Locate the cell with the specified text and output its (X, Y) center coordinate. 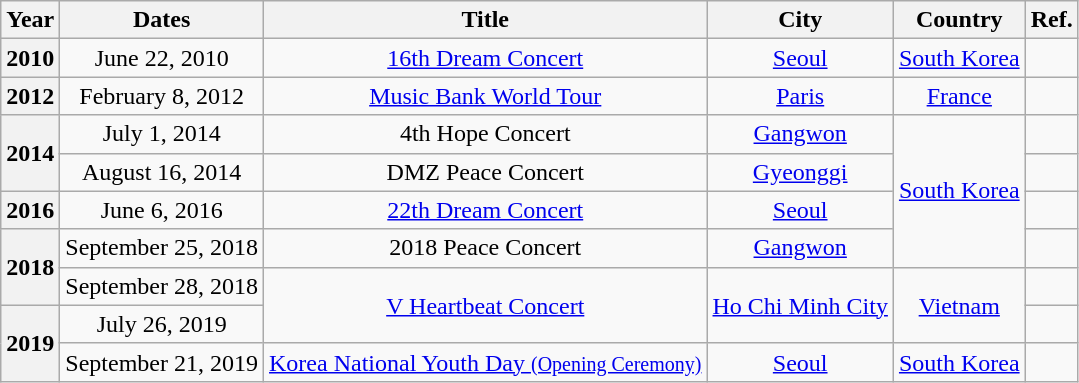
V Heartbeat Concert (486, 305)
Year (30, 20)
2018 Peace Concert (486, 248)
Ho Chi Minh City (800, 305)
France (959, 96)
June 22, 2010 (162, 58)
Vietnam (959, 305)
Dates (162, 20)
July 26, 2019 (162, 324)
22th Dream Concert (486, 210)
July 1, 2014 (162, 134)
2016 (30, 210)
Gyeonggi (800, 172)
September 21, 2019 (162, 362)
City (800, 20)
February 8, 2012 (162, 96)
Country (959, 20)
2019 (30, 343)
2012 (30, 96)
2010 (30, 58)
2018 (30, 267)
16th Dream Concert (486, 58)
June 6, 2016 (162, 210)
2014 (30, 153)
Title (486, 20)
Ref. (1052, 20)
DMZ Peace Concert (486, 172)
Korea National Youth Day (Opening Ceremony) (486, 362)
Music Bank World Tour (486, 96)
4th Hope Concert (486, 134)
September 28, 2018 (162, 286)
September 25, 2018 (162, 248)
Paris (800, 96)
August 16, 2014 (162, 172)
